Scan for the cell matching the given text and deliver its [X, Y] coordinate at center. 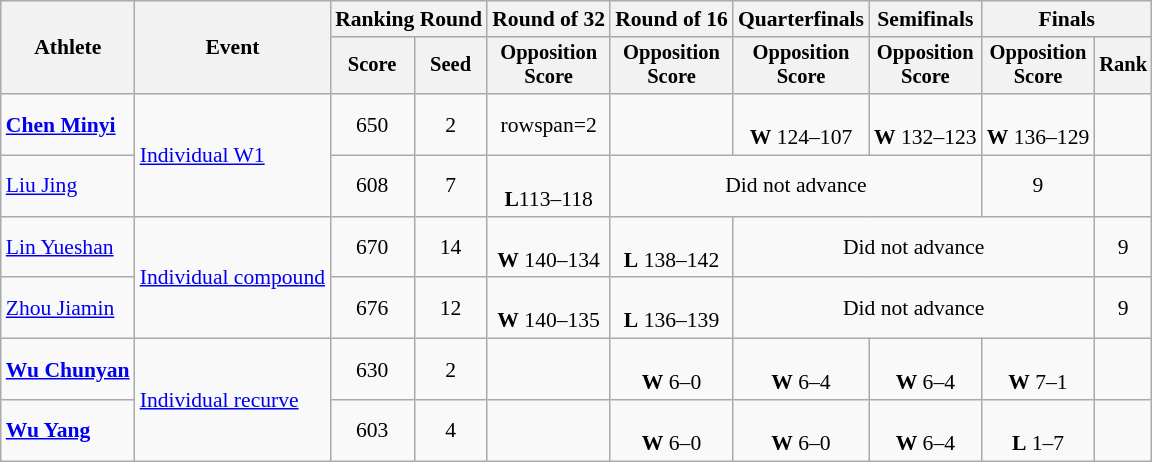
W 132–123 [926, 124]
Finals [1067, 19]
L 136–139 [672, 308]
Round of 32 [548, 19]
650 [372, 124]
rowspan=2 [548, 124]
W 140–134 [548, 248]
Liu Jing [68, 186]
Semifinals [926, 19]
7 [450, 186]
630 [372, 370]
676 [372, 308]
670 [372, 248]
Chen Minyi [68, 124]
Individual compound [232, 278]
Round of 16 [672, 19]
Quarterfinals [801, 19]
608 [372, 186]
Rank [1123, 66]
4 [450, 430]
Individual W1 [232, 155]
Athlete [68, 48]
Wu Yang [68, 430]
W 140–135 [548, 308]
Event [232, 48]
L113–118 [548, 186]
L 1–7 [1038, 430]
W 7–1 [1038, 370]
Wu Chunyan [68, 370]
Seed [450, 66]
W 124–107 [801, 124]
Individual recurve [232, 400]
14 [450, 248]
Zhou Jiamin [68, 308]
Lin Yueshan [68, 248]
Ranking Round [408, 19]
W 136–129 [1038, 124]
12 [450, 308]
L 138–142 [672, 248]
603 [372, 430]
Score [372, 66]
